Extract the (x, y) coordinate from the center of the cell holding the provided text.  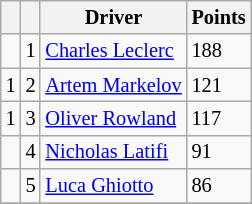
4 (31, 152)
Charles Leclerc (113, 51)
3 (31, 118)
188 (219, 51)
91 (219, 152)
Oliver Rowland (113, 118)
117 (219, 118)
86 (219, 186)
Luca Ghiotto (113, 186)
Driver (113, 17)
Points (219, 17)
121 (219, 85)
Nicholas Latifi (113, 152)
5 (31, 186)
2 (31, 85)
Artem Markelov (113, 85)
